Determine the [x, y] coordinate at the center of the cell enclosing the given text.  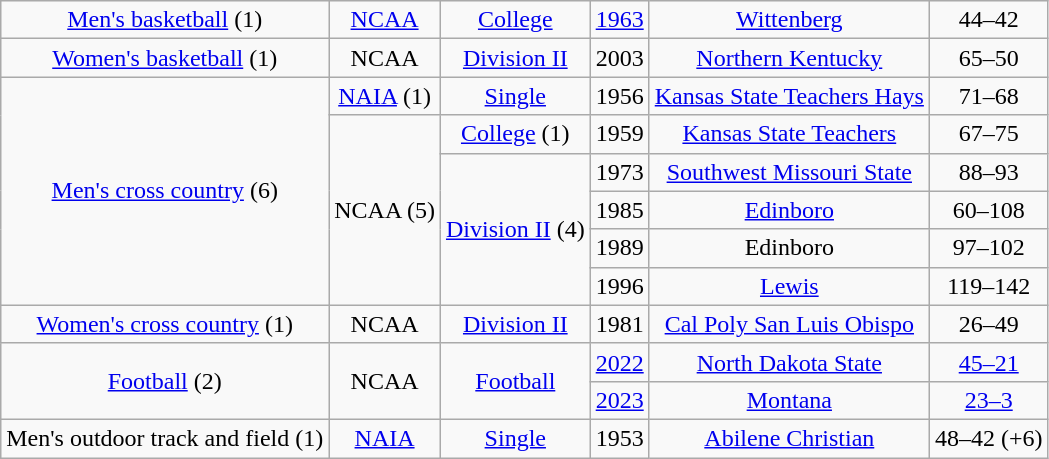
Division II (4) [515, 229]
44–42 [988, 20]
College (1) [515, 134]
1996 [620, 286]
1963 [620, 20]
26–49 [988, 324]
1956 [620, 96]
60–108 [988, 210]
88–93 [988, 172]
1973 [620, 172]
Football (2) [165, 381]
65–50 [988, 58]
Women's cross country (1) [165, 324]
College [515, 20]
Wittenberg [789, 20]
2003 [620, 58]
Kansas State Teachers [789, 134]
45–21 [988, 362]
1959 [620, 134]
NAIA (1) [385, 96]
Women's basketball (1) [165, 58]
Kansas State Teachers Hays [789, 96]
Cal Poly San Luis Obispo [789, 324]
Southwest Missouri State [789, 172]
NAIA [385, 438]
2023 [620, 400]
Lewis [789, 286]
NCAA (5) [385, 210]
1985 [620, 210]
Men's basketball (1) [165, 20]
Men's cross country (6) [165, 191]
2022 [620, 362]
71–68 [988, 96]
48–42 (+6) [988, 438]
1981 [620, 324]
Northern Kentucky [789, 58]
Men's outdoor track and field (1) [165, 438]
North Dakota State [789, 362]
Abilene Christian [789, 438]
1989 [620, 248]
Football [515, 381]
Montana [789, 400]
67–75 [988, 134]
119–142 [988, 286]
97–102 [988, 248]
23–3 [988, 400]
1953 [620, 438]
